Extract the [x, y] coordinate from the center of the cell holding the provided text.  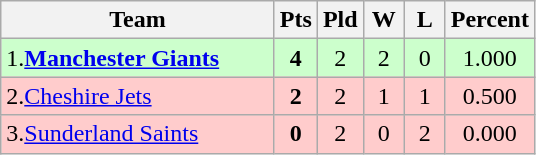
Pts [296, 20]
0.500 [490, 96]
Percent [490, 20]
3.Sunderland Saints [138, 134]
L [424, 20]
W [384, 20]
1.000 [490, 58]
Pld [340, 20]
2.Cheshire Jets [138, 96]
1.Manchester Giants [138, 58]
0.000 [490, 134]
Team [138, 20]
4 [296, 58]
